Provide the [X, Y] coordinate of the cell's center where the given text is located.  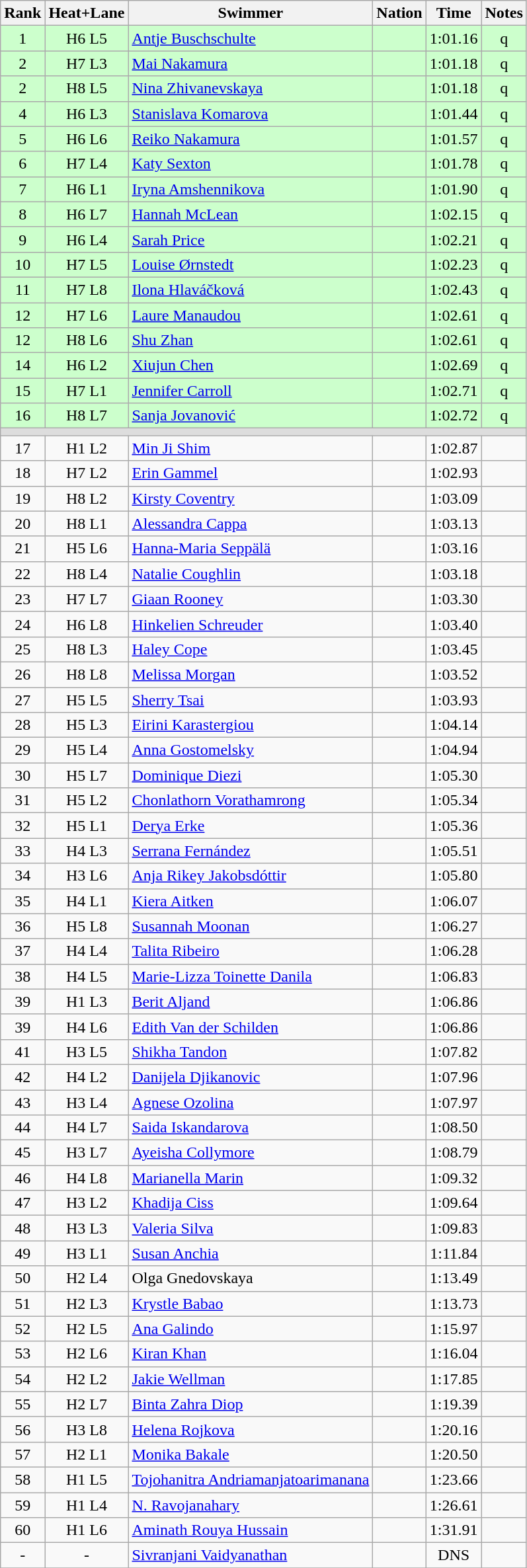
1:13.49 [454, 1278]
H3 L4 [87, 1102]
1:02.87 [454, 448]
1 [22, 38]
H4 L2 [87, 1077]
54 [22, 1379]
1:15.97 [454, 1329]
H6 L7 [87, 214]
53 [22, 1354]
H3 L2 [87, 1203]
Louise Ørnstedt [251, 264]
Eirini Karastergiou [251, 725]
17 [22, 448]
1:03.40 [454, 624]
1:11.84 [454, 1253]
10 [22, 264]
Aminath Rouya Hussain [251, 1530]
33 [22, 851]
38 [22, 976]
H2 L5 [87, 1329]
51 [22, 1304]
1:01.57 [454, 139]
60 [22, 1530]
H6 L5 [87, 38]
H8 L3 [87, 649]
Melissa Morgan [251, 674]
1:06.28 [454, 951]
1:06.07 [454, 901]
1:02.23 [454, 264]
H6 L1 [87, 189]
7 [22, 189]
Haley Cope [251, 649]
Ana Galindo [251, 1329]
H8 L1 [87, 524]
1:05.80 [454, 876]
H4 L3 [87, 851]
1:05.34 [454, 801]
15 [22, 391]
Hinkelien Schreuder [251, 624]
H2 L2 [87, 1379]
1:17.85 [454, 1379]
Chonlathorn Vorathamrong [251, 801]
Valeria Silva [251, 1228]
H8 L2 [87, 498]
41 [22, 1052]
Heat+Lane [87, 13]
Mai Nakamura [251, 63]
H7 L6 [87, 315]
1:03.09 [454, 498]
H4 L8 [87, 1178]
1:04.14 [454, 725]
Shikha Tandon [251, 1052]
Kirsty Coventry [251, 498]
1:05.36 [454, 826]
H4 L6 [87, 1027]
H3 L1 [87, 1253]
H2 L1 [87, 1454]
H5 L7 [87, 775]
H3 L6 [87, 876]
59 [22, 1505]
Binta Zahra Diop [251, 1404]
Saida Iskandarova [251, 1128]
Susan Anchia [251, 1253]
57 [22, 1454]
35 [22, 901]
1:09.32 [454, 1178]
H2 L4 [87, 1278]
H8 L7 [87, 416]
44 [22, 1128]
1:03.52 [454, 674]
Talita Ribeiro [251, 951]
1:03.16 [454, 549]
28 [22, 725]
52 [22, 1329]
H2 L7 [87, 1404]
20 [22, 524]
6 [22, 164]
H5 L3 [87, 725]
Berit Aljand [251, 1001]
Antje Buschschulte [251, 38]
4 [22, 114]
H6 L8 [87, 624]
H7 L2 [87, 473]
43 [22, 1102]
Time [454, 13]
Ilona Hlaváčková [251, 290]
DNS [454, 1555]
Nina Zhivanevskaya [251, 89]
1:20.50 [454, 1454]
H5 L1 [87, 826]
H8 L5 [87, 89]
25 [22, 649]
H7 L8 [87, 290]
H5 L8 [87, 926]
27 [22, 700]
Dominique Diezi [251, 775]
1:02.93 [454, 473]
H1 L3 [87, 1001]
H1 L5 [87, 1479]
34 [22, 876]
1:03.13 [454, 524]
1:06.83 [454, 976]
1:02.72 [454, 416]
H5 L4 [87, 750]
Kiran Khan [251, 1354]
H7 L5 [87, 264]
1:07.82 [454, 1052]
H1 L6 [87, 1530]
32 [22, 826]
Rank [22, 13]
1:01.44 [454, 114]
H7 L1 [87, 391]
H4 L7 [87, 1128]
Marie-Lizza Toinette Danila [251, 976]
Helena Rojkova [251, 1429]
Jennifer Carroll [251, 391]
24 [22, 624]
45 [22, 1153]
9 [22, 239]
Sanja Jovanović [251, 416]
1:08.50 [454, 1128]
1:26.61 [454, 1505]
11 [22, 290]
Giaan Rooney [251, 599]
N. Ravojanahary [251, 1505]
H6 L4 [87, 239]
Khadija Ciss [251, 1203]
Iryna Amshennikova [251, 189]
55 [22, 1404]
H8 L4 [87, 574]
1:02.21 [454, 239]
Olga Gnedovskaya [251, 1278]
H3 L7 [87, 1153]
1:07.96 [454, 1077]
H5 L2 [87, 801]
1:05.30 [454, 775]
Sivranjani Vaidyanathan [251, 1555]
30 [22, 775]
1:08.79 [454, 1153]
H6 L6 [87, 139]
H4 L4 [87, 951]
16 [22, 416]
Natalie Coughlin [251, 574]
37 [22, 951]
H6 L3 [87, 114]
Hanna-Maria Seppälä [251, 549]
Stanislava Komarova [251, 114]
H5 L5 [87, 700]
H3 L8 [87, 1429]
Hannah McLean [251, 214]
Shu Zhan [251, 340]
Laure Manaudou [251, 315]
1:01.90 [454, 189]
42 [22, 1077]
Edith Van der Schilden [251, 1027]
Alessandra Cappa [251, 524]
1:09.83 [454, 1228]
Katy Sexton [251, 164]
5 [22, 139]
29 [22, 750]
Anna Gostomelsky [251, 750]
21 [22, 549]
1:01.78 [454, 164]
56 [22, 1429]
1:03.45 [454, 649]
H5 L6 [87, 549]
H8 L6 [87, 340]
Serrana Fernández [251, 851]
Monika Bakale [251, 1454]
Agnese Ozolina [251, 1102]
Min Ji Shim [251, 448]
1:03.93 [454, 700]
Xiujun Chen [251, 366]
H3 L3 [87, 1228]
Tojohanitra Andriamanjatoarimanana [251, 1479]
36 [22, 926]
50 [22, 1278]
Sherry Tsai [251, 700]
19 [22, 498]
Ayeisha Collymore [251, 1153]
1:20.16 [454, 1429]
1:07.97 [454, 1102]
1:06.27 [454, 926]
Jakie Wellman [251, 1379]
14 [22, 366]
Kiera Aitken [251, 901]
1:02.43 [454, 290]
H7 L3 [87, 63]
Marianella Marin [251, 1178]
22 [22, 574]
23 [22, 599]
1:09.64 [454, 1203]
Swimmer [251, 13]
H1 L2 [87, 448]
1:16.04 [454, 1354]
26 [22, 674]
1:05.51 [454, 851]
Susannah Moonan [251, 926]
Nation [399, 13]
58 [22, 1479]
Sarah Price [251, 239]
Derya Erke [251, 826]
49 [22, 1253]
1:31.91 [454, 1530]
Anja Rikey Jakobsdóttir [251, 876]
Krystle Babao [251, 1304]
H4 L1 [87, 901]
46 [22, 1178]
31 [22, 801]
1:03.18 [454, 574]
H2 L6 [87, 1354]
Notes [504, 13]
Erin Gammel [251, 473]
1:23.66 [454, 1479]
1:03.30 [454, 599]
47 [22, 1203]
H4 L5 [87, 976]
H7 L4 [87, 164]
1:04.94 [454, 750]
48 [22, 1228]
1:19.39 [454, 1404]
1:02.15 [454, 214]
18 [22, 473]
1:02.71 [454, 391]
8 [22, 214]
H7 L7 [87, 599]
Reiko Nakamura [251, 139]
H6 L2 [87, 366]
H2 L3 [87, 1304]
H8 L8 [87, 674]
1:13.73 [454, 1304]
Danijela Djikanovic [251, 1077]
1:01.16 [454, 38]
H1 L4 [87, 1505]
1:02.69 [454, 366]
H3 L5 [87, 1052]
